Pinpoint the cell where the given text exists, returning its (x, y) midpoint coordinate. 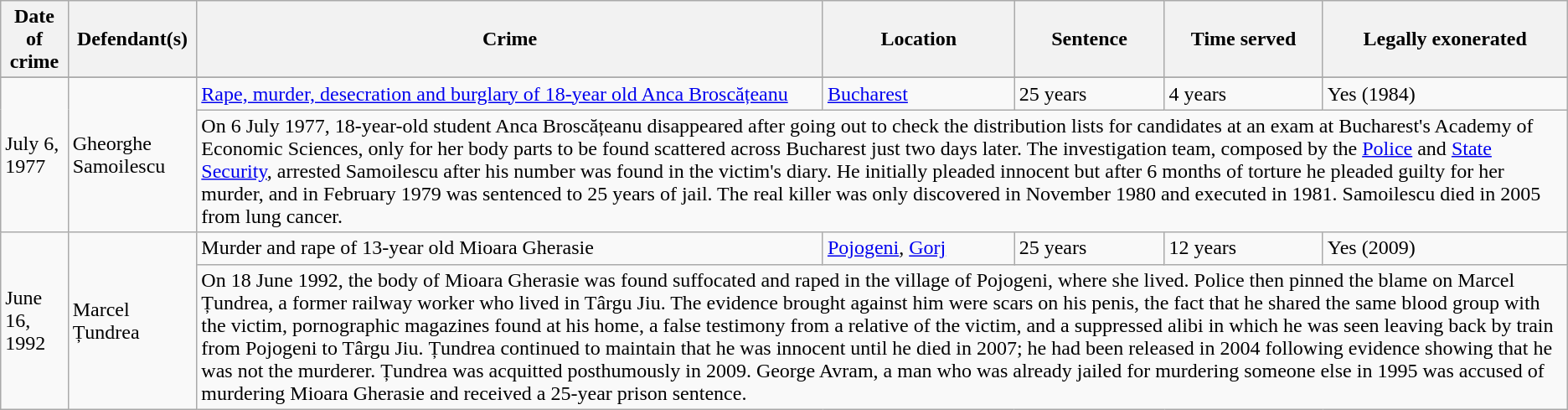
Defendant(s) (132, 39)
Date of crime (34, 39)
Gheorghe Samoilescu (132, 155)
Bucharest (918, 94)
Crime (510, 39)
Time served (1243, 39)
June 16, 1992 (34, 320)
4 years (1243, 94)
Location (918, 39)
12 years (1243, 248)
Yes (2009) (1445, 248)
Sentence (1089, 39)
Murder and rape of 13-year old Mioara Gherasie (510, 248)
Yes (1984) (1445, 94)
Marcel Țundrea (132, 320)
Rape, murder, desecration and burglary of 18-year old Anca Broscățeanu (510, 94)
Pojogeni, Gorj (918, 248)
Legally exonerated (1445, 39)
July 6, 1977 (34, 155)
